Provide the [X, Y] coordinate of the cell's center where the given text is located.  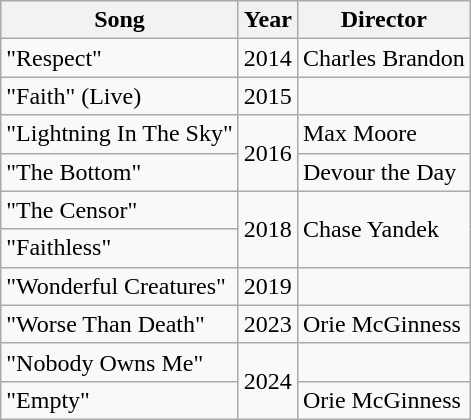
"Faithless" [120, 248]
Chase Yandek [384, 229]
Charles Brandon [384, 58]
2014 [268, 58]
Song [120, 20]
2023 [268, 324]
"Wonderful Creatures" [120, 286]
"Respect" [120, 58]
2016 [268, 153]
Year [268, 20]
"Empty" [120, 400]
2019 [268, 286]
"The Censor" [120, 210]
2024 [268, 381]
"Lightning In The Sky" [120, 134]
Devour the Day [384, 172]
"Worse Than Death" [120, 324]
Max Moore [384, 134]
"Faith" (Live) [120, 96]
"Nobody Owns Me" [120, 362]
"The Bottom" [120, 172]
Director [384, 20]
2015 [268, 96]
2018 [268, 229]
